Find where the given text appears and provide that cell's center as [x, y] coordinate. 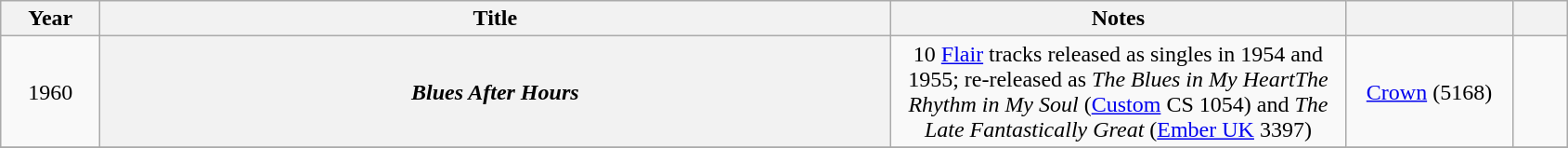
Title [496, 19]
Blues After Hours [496, 91]
1960 [50, 91]
Crown (5168) [1430, 91]
Notes [1118, 19]
Year [50, 19]
